Find where the given text appears and provide that cell's center as [x, y] coordinate. 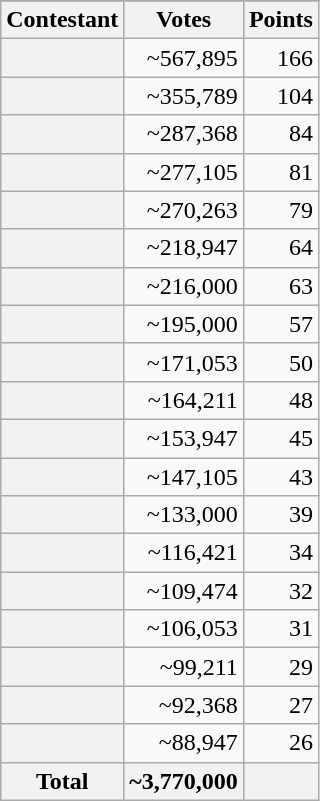
166 [280, 58]
~88,947 [184, 743]
26 [280, 743]
~218,947 [184, 248]
48 [280, 400]
~116,421 [184, 553]
45 [280, 438]
~147,105 [184, 477]
~106,053 [184, 629]
39 [280, 515]
~287,368 [184, 134]
~109,474 [184, 591]
32 [280, 591]
~277,105 [184, 172]
34 [280, 553]
~133,000 [184, 515]
Points [280, 20]
81 [280, 172]
~164,211 [184, 400]
~355,789 [184, 96]
79 [280, 210]
50 [280, 362]
Contestant [62, 20]
~153,947 [184, 438]
Total [62, 781]
~195,000 [184, 324]
~92,368 [184, 705]
~171,053 [184, 362]
29 [280, 667]
57 [280, 324]
Votes [184, 20]
63 [280, 286]
64 [280, 248]
~216,000 [184, 286]
31 [280, 629]
84 [280, 134]
~567,895 [184, 58]
104 [280, 96]
~3,770,000 [184, 781]
~99,211 [184, 667]
27 [280, 705]
~270,263 [184, 210]
43 [280, 477]
